Find where the given text appears and provide that cell's center as [x, y] coordinate. 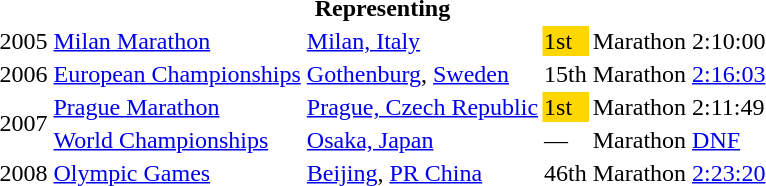
European Championships [177, 74]
— [566, 140]
Osaka, Japan [422, 140]
Milan, Italy [422, 41]
Prague Marathon [177, 107]
Gothenburg, Sweden [422, 74]
Prague, Czech Republic [422, 107]
Milan Marathon [177, 41]
World Championships [177, 140]
15th [566, 74]
